Return [X, Y] of the center of cell containing provided text 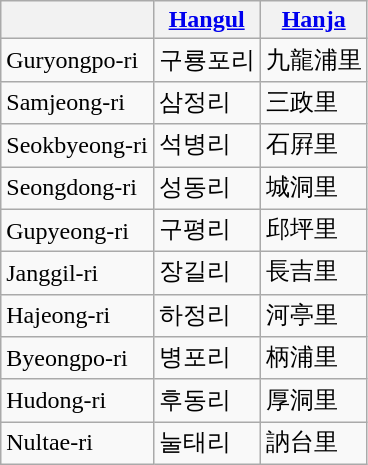
삼정리 [206, 102]
厚洞里 [314, 400]
후동리 [206, 400]
河亭里 [314, 316]
하정리 [206, 316]
Janggil-ri [77, 274]
邱坪里 [314, 230]
구룡포리 [206, 60]
訥台里 [314, 444]
Hudong-ri [77, 400]
九龍浦里 [314, 60]
長吉里 [314, 274]
三政里 [314, 102]
Seongdong-ri [77, 188]
Hangul [206, 20]
Hanja [314, 20]
Hajeong-ri [77, 316]
Seokbyeong-ri [77, 146]
성동리 [206, 188]
Byeongpo-ri [77, 358]
Nultae-ri [77, 444]
장길리 [206, 274]
柄浦里 [314, 358]
병포리 [206, 358]
구평리 [206, 230]
城洞里 [314, 188]
Gupyeong-ri [77, 230]
Samjeong-ri [77, 102]
Guryongpo-ri [77, 60]
石屛里 [314, 146]
눌태리 [206, 444]
석병리 [206, 146]
